Pinpoint the cell where the given text exists, returning its [x, y] midpoint coordinate. 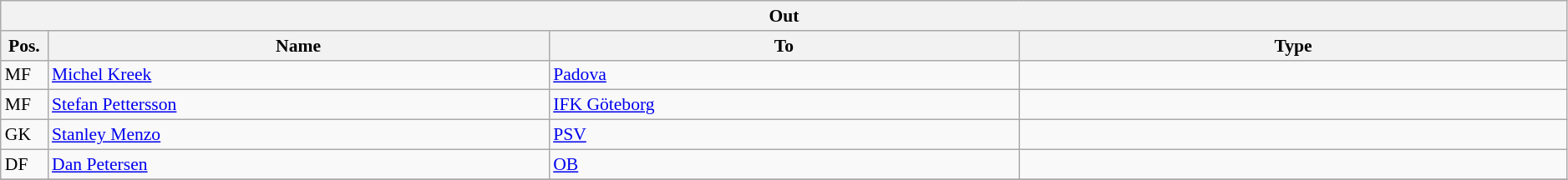
Dan Petersen [298, 164]
GK [24, 135]
Michel Kreek [298, 75]
Stanley Menzo [298, 135]
DF [24, 164]
Stefan Pettersson [298, 105]
OB [784, 164]
Pos. [24, 46]
To [784, 46]
Out [784, 16]
IFK Göteborg [784, 105]
Type [1293, 46]
Name [298, 46]
Padova [784, 75]
PSV [784, 135]
